Output the (X, Y) coordinate of the center of the cell containing the given text.  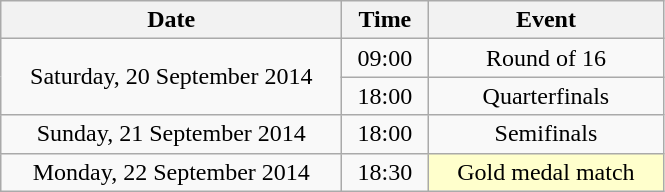
Saturday, 20 September 2014 (172, 77)
18:30 (385, 172)
Round of 16 (546, 58)
Sunday, 21 September 2014 (172, 134)
Gold medal match (546, 172)
Monday, 22 September 2014 (172, 172)
Date (172, 20)
Time (385, 20)
Semifinals (546, 134)
Quarterfinals (546, 96)
09:00 (385, 58)
Event (546, 20)
